Extract the (X, Y) coordinate from the center of the cell holding the provided text.  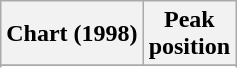
Chart (1998) (72, 34)
Peak position (189, 34)
